Output the [x, y] coordinate of the center of the cell containing the given text.  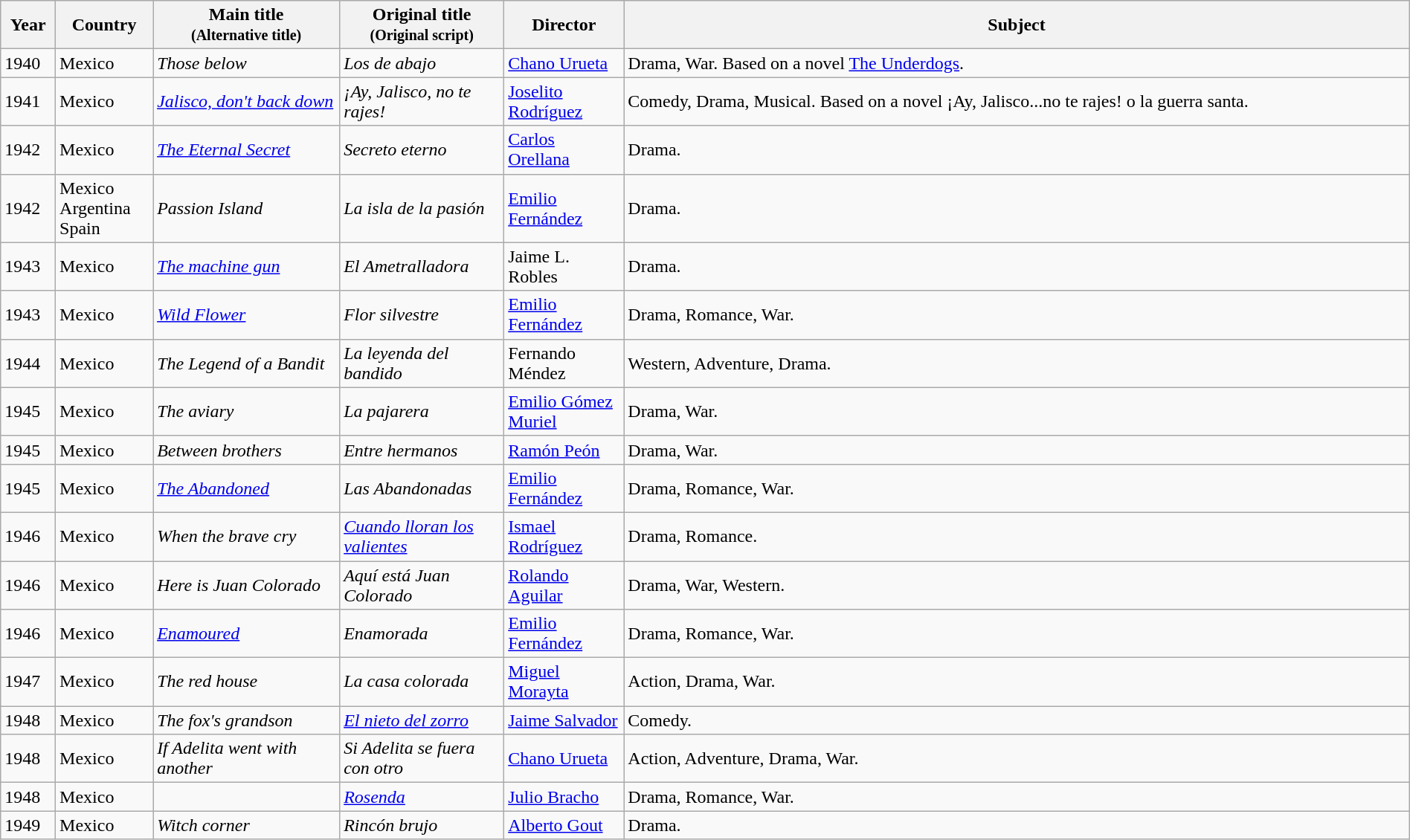
Jaime L. Robles [564, 266]
Secreto eterno [422, 150]
El Ametralladora [422, 266]
Year [28, 25]
Rolando Aguilar [564, 584]
Ismael Rodríguez [564, 537]
¡Ay, Jalisco, no te rajes! [422, 101]
Enamoured [247, 633]
Las Abandonadas [422, 488]
Fernando Méndez [564, 363]
Those below [247, 63]
Julio Bracho [564, 797]
Drama, Romance. [1017, 537]
1941 [28, 101]
If Adelita went with another [247, 758]
Cuando lloran los valientes [422, 537]
1940 [28, 63]
Entre hermanos [422, 450]
Country [104, 25]
Between brothers [247, 450]
Comedy. [1017, 720]
1947 [28, 682]
Ramón Peón [564, 450]
La isla de la pasión [422, 208]
Subject [1017, 25]
Miguel Morayta [564, 682]
Los de abajo [422, 63]
La casa colorada [422, 682]
The Legend of a Bandit [247, 363]
La leyenda del bandido [422, 363]
Western, Adventure, Drama. [1017, 363]
Carlos Orellana [564, 150]
Wild Flower [247, 315]
Joselito Rodríguez [564, 101]
Emilio Gómez Muriel [564, 412]
1949 [28, 825]
Jaime Salvador [564, 720]
The machine gun [247, 266]
Alberto Gout [564, 825]
Flor silvestre [422, 315]
The fox's grandson [247, 720]
Director [564, 25]
Rincón brujo [422, 825]
Rosenda [422, 797]
El nieto del zorro [422, 720]
1944 [28, 363]
Main title(Alternative title) [247, 25]
Drama, War, Western. [1017, 584]
Jalisco, don't back down [247, 101]
Here is Juan Colorado [247, 584]
Si Adelita se fuera con otro [422, 758]
Comedy, Drama, Musical. Based on a novel ¡Ay, Jalisco...no te rajes! o la guerra santa. [1017, 101]
When the brave cry [247, 537]
Original title(Original script) [422, 25]
Passion Island [247, 208]
The Eternal Secret [247, 150]
The red house [247, 682]
Enamorada [422, 633]
Action, Adventure, Drama, War. [1017, 758]
MexicoArgentinaSpain [104, 208]
The Abandoned [247, 488]
La pajarera [422, 412]
Action, Drama, War. [1017, 682]
Witch corner [247, 825]
Drama, War. Based on a novel The Underdogs. [1017, 63]
The aviary [247, 412]
Aquí está Juan Colorado [422, 584]
